Pinpoint the cell where the given text exists, returning its [X, Y] midpoint coordinate. 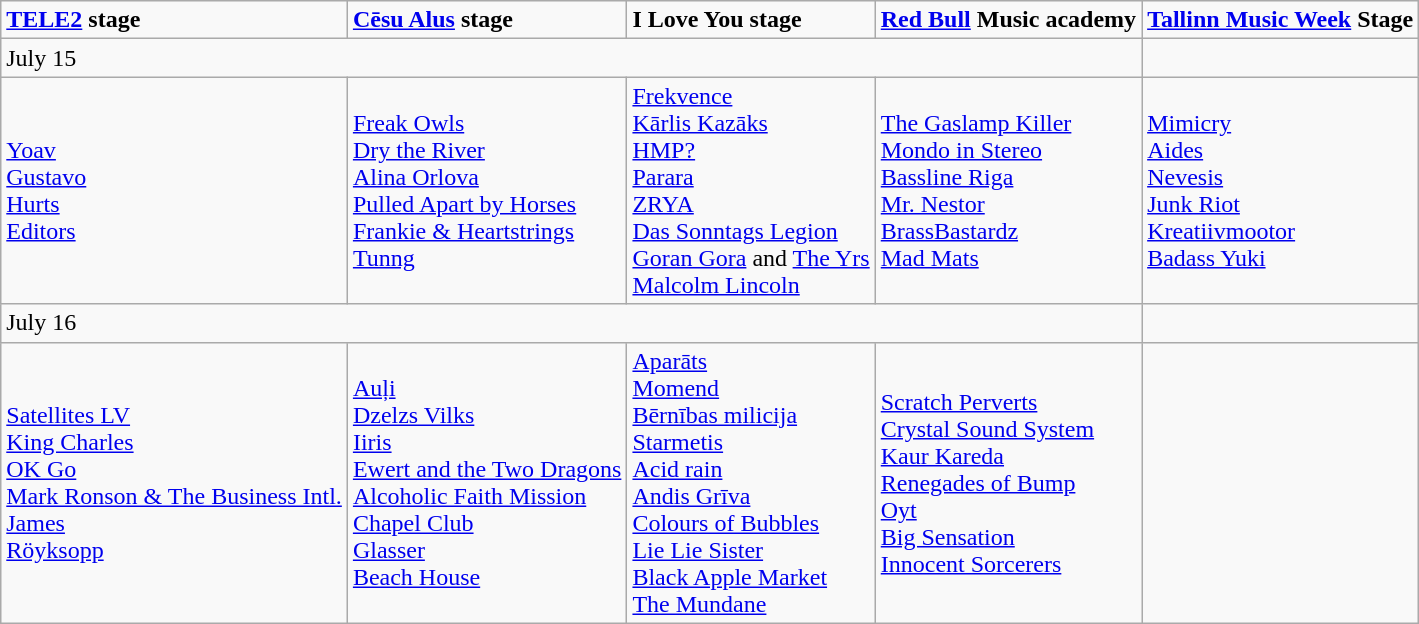
Tallinn Music Week Stage [1280, 20]
July 16 [572, 323]
Frekvence Kārlis Kazāks HMP? Parara ZRYA Das Sonntags Legion Goran Gora and The Yrs Malcolm Lincoln [751, 190]
Yoav Gustavo Hurts Editors [174, 190]
Mimicry Aides Nevesis Junk Riot Kreatiivmootor Badass Yuki [1280, 190]
Scratch Perverts Crystal Sound System Kaur Kareda Renegades of Bump Oyt Big Sensation Innocent Sorcerers [1008, 482]
Freak Owls Dry the River Alina Orlova Pulled Apart by Horses Frankie & Heartstrings Tunng [487, 190]
July 15 [572, 58]
Auļi Dzelzs Vilks Iiris Ewert and the Two Dragons Alcoholic Faith Mission Chapel Club Glasser Beach House [487, 482]
Cēsu Alus stage [487, 20]
Red Bull Music academy [1008, 20]
I Love You stage [751, 20]
The Gaslamp Killer Mondo in Stereo Bassline Riga Mr. Nestor BrassBastardz Mad Mats [1008, 190]
Aparāts Momend Bērnības milicija Starmetis Acid rain Andis Grīva Colours of Bubbles Lie Lie Sister Black Apple Market The Mundane [751, 482]
TELE2 stage [174, 20]
Satellites LV King Charles OK Go Mark Ronson & The Business Intl. James Röyksopp [174, 482]
